Output the (X, Y) coordinate of the center of the cell containing the given text.  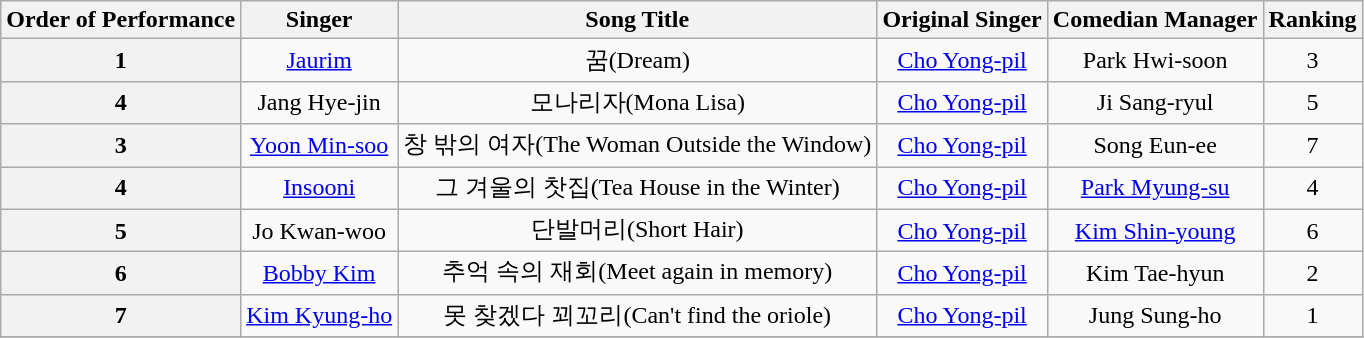
Jaurim (320, 60)
Park Hwi-soon (1155, 60)
Bobby Kim (320, 274)
못 찾겠다 꾀꼬리(Can't find the oriole) (638, 316)
Order of Performance (121, 20)
꿈(Dream) (638, 60)
Kim Shin-young (1155, 230)
모나리자(Mona Lisa) (638, 102)
Park Myung-su (1155, 188)
Jang Hye-jin (320, 102)
Song Eun-ee (1155, 146)
Jung Sung-ho (1155, 316)
Ranking (1312, 20)
Yoon Min-soo (320, 146)
Kim Kyung-ho (320, 316)
Jo Kwan-woo (320, 230)
Ji Sang-ryul (1155, 102)
Kim Tae-hyun (1155, 274)
단발머리(Short Hair) (638, 230)
Insooni (320, 188)
2 (1312, 274)
창 밖의 여자(The Woman Outside the Window) (638, 146)
Song Title (638, 20)
Original Singer (962, 20)
그 겨울의 찻집(Tea House in the Winter) (638, 188)
Comedian Manager (1155, 20)
Singer (320, 20)
추억 속의 재회(Meet again in memory) (638, 274)
